Locate the cell with the specified text and output its (X, Y) center coordinate. 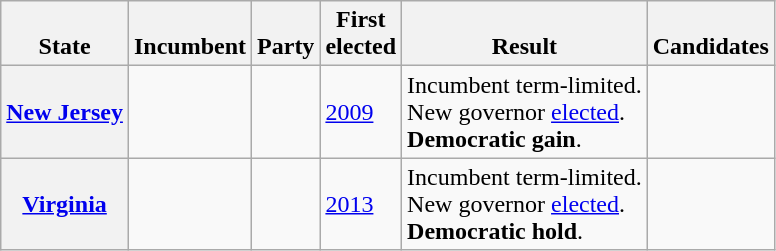
Party (286, 34)
Firstelected (361, 34)
Incumbent term-limited.New governor elected.Democratic hold. (525, 204)
Incumbent term-limited.New governor elected.Democratic gain. (525, 112)
2009 (361, 112)
Incumbent (190, 34)
State (65, 34)
Candidates (710, 34)
Result (525, 34)
Virginia (65, 204)
2013 (361, 204)
New Jersey (65, 112)
